Capture the cell that displays the provided text and extract its (X, Y) central coordinate. 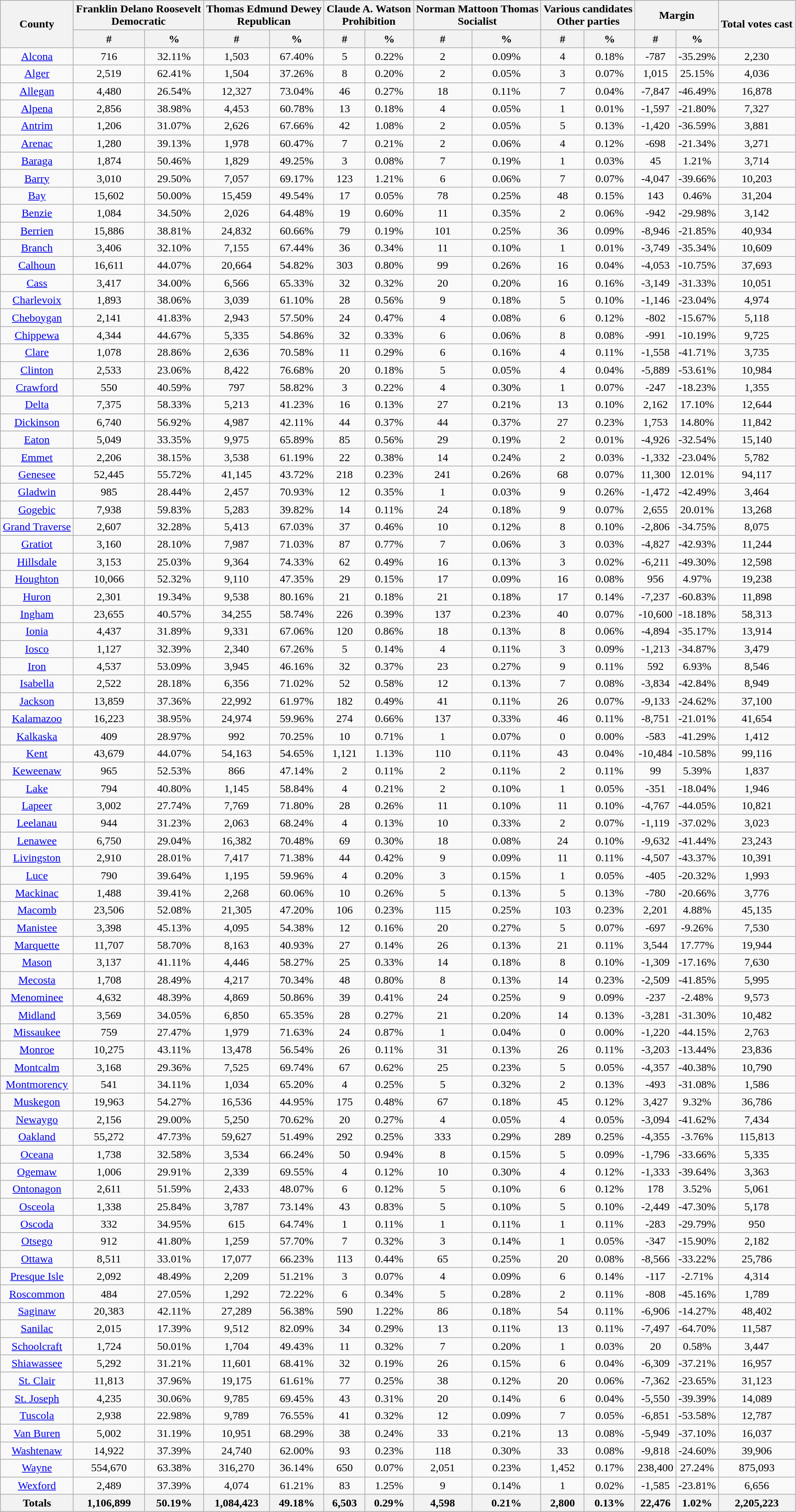
51.59% (174, 1189)
-5,889 (655, 370)
992 (237, 736)
-247 (655, 387)
31.23% (174, 823)
41,654 (757, 718)
Shiawassee (37, 1364)
2,626 (237, 126)
1,206 (109, 126)
48.07% (297, 1189)
50.01% (174, 1346)
Margin (677, 16)
-5,550 (655, 1398)
Franklin Delano RooseveltDemocratic (138, 16)
23,243 (757, 841)
Kalamazoo (37, 718)
6,566 (237, 283)
3,002 (109, 806)
-3,834 (655, 684)
Van Buren (37, 1433)
-35.29% (698, 56)
38.95% (174, 718)
Lapeer (37, 806)
37.26% (297, 74)
45.13% (174, 928)
5,782 (757, 457)
9,512 (237, 1328)
2,141 (109, 318)
5,213 (237, 405)
10,790 (757, 1067)
11,601 (237, 1364)
1.22% (389, 1311)
76.55% (297, 1416)
-10,600 (655, 614)
3,153 (109, 562)
67.03% (297, 527)
40 (563, 614)
59,627 (237, 1137)
-1,585 (655, 1485)
17.77% (698, 945)
65.20% (297, 1085)
Delta (37, 405)
3,464 (757, 492)
-3,094 (655, 1120)
11,244 (757, 544)
3,417 (109, 283)
87 (344, 544)
70.34% (297, 980)
5,061 (757, 1189)
44.95% (297, 1102)
3,735 (757, 353)
1,452 (563, 1468)
-42.84% (698, 684)
43.11% (174, 1050)
15,602 (109, 196)
-17.16% (698, 963)
1,586 (757, 1085)
0.44% (389, 1259)
9,110 (237, 579)
2,533 (109, 370)
Muskegon (37, 1102)
3,010 (109, 178)
3,160 (109, 544)
Montcalm (37, 1067)
10,821 (757, 806)
-9,632 (655, 841)
0.66% (389, 718)
1,789 (757, 1294)
-46.49% (698, 91)
17,077 (237, 1259)
7,327 (757, 109)
2,800 (563, 1503)
2,092 (109, 1276)
2,611 (109, 1189)
12,598 (757, 562)
2,230 (757, 56)
1,993 (757, 876)
24,832 (237, 230)
16,611 (109, 266)
-1,597 (655, 109)
52.08% (174, 910)
52,445 (109, 474)
1,893 (109, 300)
-942 (655, 213)
2,201 (655, 910)
9,331 (237, 631)
76.68% (297, 370)
759 (109, 1032)
5,049 (109, 440)
27.74% (174, 806)
40.93% (297, 945)
70.62% (297, 1120)
-42.93% (698, 544)
Arenac (37, 143)
39,906 (757, 1451)
99,116 (757, 753)
37.36% (174, 701)
Wexford (37, 1485)
9,538 (237, 597)
Osceola (37, 1207)
71.63% (297, 1032)
-41.62% (698, 1120)
1,078 (109, 353)
62 (344, 562)
Kalkaska (37, 736)
0.47% (389, 318)
Total votes cast (757, 24)
875,093 (757, 1468)
Clare (37, 353)
68.29% (297, 1433)
-31.30% (698, 1015)
49.18% (297, 1503)
Presque Isle (37, 1276)
-18.18% (698, 614)
34 (344, 1328)
1,292 (237, 1294)
28.01% (174, 858)
40.57% (174, 614)
3,427 (655, 1102)
-37.21% (698, 1364)
40,934 (757, 230)
4,869 (237, 997)
32.10% (174, 248)
4,987 (237, 422)
-1,332 (655, 457)
Alger (37, 74)
Allegan (37, 91)
49.43% (297, 1346)
Oscoda (37, 1224)
56.92% (174, 422)
1.02% (698, 1503)
25.84% (174, 1207)
10,275 (109, 1050)
63.38% (174, 1468)
7,057 (237, 178)
15,886 (109, 230)
Norman Mattoon ThomasSocialist (477, 16)
-41.29% (698, 736)
3,447 (757, 1346)
32.28% (174, 527)
0.71% (389, 736)
-7,847 (655, 91)
5,283 (237, 510)
3,142 (757, 213)
56.54% (297, 1050)
16,536 (237, 1102)
37,100 (757, 701)
4,537 (109, 666)
19 (344, 213)
10,391 (757, 858)
5,118 (757, 318)
-14.27% (698, 1311)
93 (344, 1451)
-4,926 (655, 440)
28.49% (174, 980)
24,740 (237, 1451)
36.14% (297, 1468)
67.40% (297, 56)
71.80% (297, 806)
1,084,423 (237, 1503)
22,992 (237, 701)
32.11% (174, 56)
13,478 (237, 1050)
-9,818 (655, 1451)
54.27% (174, 1102)
-9.26% (698, 928)
-42.49% (698, 492)
58.84% (297, 788)
Ontonagon (37, 1189)
4,632 (109, 997)
-44.05% (698, 806)
218 (344, 474)
3,787 (237, 1207)
2,340 (237, 649)
4,598 (443, 1503)
Sanilac (37, 1328)
-64.70% (698, 1328)
60.47% (297, 143)
2,489 (109, 1485)
409 (109, 736)
-4,894 (655, 631)
0.60% (389, 213)
1,127 (109, 649)
23,506 (109, 910)
-1,472 (655, 492)
38.06% (174, 300)
Iron (37, 666)
-29.79% (698, 1224)
274 (344, 718)
590 (344, 1311)
5,178 (757, 1207)
19,175 (237, 1381)
Mason (37, 963)
3,398 (109, 928)
Thomas Edmund DeweyRepublican (264, 16)
8,546 (757, 666)
292 (344, 1137)
-8,566 (655, 1259)
68.41% (297, 1364)
Antrim (37, 126)
16,878 (757, 91)
74.33% (297, 562)
24,974 (237, 718)
34.50% (174, 213)
1,504 (237, 74)
-2,806 (655, 527)
67.44% (297, 248)
38.98% (174, 109)
-1,213 (655, 649)
Ogemaw (37, 1172)
39 (344, 997)
-15.90% (698, 1241)
1.08% (389, 126)
69.55% (297, 1172)
9,573 (757, 997)
2,301 (109, 597)
Baraga (37, 161)
7,155 (237, 248)
554,670 (109, 1468)
Benzie (37, 213)
175 (344, 1102)
11,587 (757, 1328)
2,519 (109, 74)
2,205,223 (757, 1503)
Newaygo (37, 1120)
0.41% (389, 997)
4,453 (237, 109)
27.05% (174, 1294)
61.97% (297, 701)
-37.02% (698, 823)
-40.38% (698, 1067)
11,300 (655, 474)
54,163 (237, 753)
5.39% (698, 771)
26.54% (174, 91)
13,914 (757, 631)
69.17% (297, 178)
St. Joseph (37, 1398)
-2.71% (698, 1276)
103 (563, 910)
31.07% (174, 126)
6,740 (109, 422)
1,724 (109, 1346)
47.14% (297, 771)
-3,281 (655, 1015)
113 (344, 1259)
65.33% (297, 283)
41.83% (174, 318)
69.45% (297, 1398)
-7,237 (655, 597)
12,644 (757, 405)
101 (443, 230)
2,938 (109, 1416)
22,476 (655, 1503)
46.16% (297, 666)
71.02% (297, 684)
20,383 (109, 1311)
Totals (37, 1503)
5,292 (109, 1364)
73.14% (297, 1207)
47.73% (174, 1137)
Keweenaw (37, 771)
Saginaw (37, 1311)
241 (443, 474)
52 (344, 684)
0.17% (610, 1468)
-41.71% (698, 353)
2,026 (237, 213)
17.39% (174, 1328)
58.74% (297, 614)
0.94% (389, 1154)
2,051 (443, 1468)
3,406 (109, 248)
39.82% (297, 510)
8,075 (757, 527)
1.13% (389, 753)
68 (563, 474)
-32.54% (698, 440)
-8,946 (655, 230)
10,066 (109, 579)
69.74% (297, 1067)
59.83% (174, 510)
-23.65% (698, 1381)
34.95% (174, 1224)
Dickinson (37, 422)
61.61% (297, 1381)
70.25% (297, 736)
-1,796 (655, 1154)
10,482 (757, 1015)
6.93% (698, 666)
70.93% (297, 492)
31 (443, 1050)
70.58% (297, 353)
32.39% (174, 649)
Oakland (37, 1137)
19.34% (174, 597)
-1,420 (655, 126)
48.39% (174, 997)
1,946 (757, 788)
1.25% (389, 1485)
-39.66% (698, 178)
47.20% (297, 910)
27.24% (698, 1468)
-351 (655, 788)
61.19% (297, 457)
41,145 (237, 474)
6,750 (109, 841)
7,938 (109, 510)
27.47% (174, 1032)
-1,146 (655, 300)
-20.66% (698, 893)
40.80% (174, 788)
1,145 (237, 788)
Leelanau (37, 823)
10,203 (757, 178)
54.82% (297, 266)
23,836 (757, 1050)
-6,906 (655, 1311)
85 (344, 440)
Bay (37, 196)
3,534 (237, 1154)
2,209 (237, 1276)
592 (655, 666)
21,305 (237, 910)
58,313 (757, 614)
1,837 (757, 771)
51.21% (297, 1276)
34,255 (237, 614)
-808 (655, 1294)
-3,749 (655, 248)
3,137 (109, 963)
29.36% (174, 1067)
Alcona (37, 56)
-8,751 (655, 718)
Branch (37, 248)
-6,851 (655, 1416)
238,400 (655, 1468)
28.97% (174, 736)
22.98% (174, 1416)
-2,449 (655, 1207)
62.00% (297, 1451)
31,204 (757, 196)
944 (109, 823)
70.48% (297, 841)
Roscommon (37, 1294)
-29.98% (698, 213)
-6,211 (655, 562)
0.39% (389, 614)
73.04% (297, 91)
41.11% (174, 963)
-3,149 (655, 283)
-117 (655, 1276)
12,787 (757, 1416)
7,525 (237, 1067)
1,503 (237, 56)
Monroe (37, 1050)
-10.58% (698, 753)
23.06% (174, 370)
68.24% (297, 823)
-15.67% (698, 318)
7,987 (237, 544)
289 (563, 1137)
797 (237, 387)
27,289 (237, 1311)
16,037 (757, 1433)
41.80% (174, 1241)
48.49% (174, 1276)
0.31% (389, 1398)
33.35% (174, 440)
34.11% (174, 1085)
39.13% (174, 143)
-53.58% (698, 1416)
Iosco (37, 649)
-33.22% (698, 1259)
-991 (655, 335)
-10,484 (655, 753)
9,785 (237, 1398)
8,422 (237, 370)
-31.08% (698, 1085)
4.88% (698, 910)
St. Clair (37, 1381)
4,344 (109, 335)
541 (109, 1085)
3,538 (237, 457)
-780 (655, 893)
Barry (37, 178)
-4,827 (655, 544)
Mecosta (37, 980)
23 (443, 666)
31.21% (174, 1364)
4,036 (757, 74)
6,850 (237, 1015)
8,163 (237, 945)
-4,355 (655, 1137)
Emmet (37, 457)
Otsego (37, 1241)
9,975 (237, 440)
1,355 (757, 387)
794 (109, 788)
20,664 (237, 266)
115 (443, 910)
56.38% (297, 1311)
2,607 (109, 527)
29.04% (174, 841)
950 (757, 1224)
-24.60% (698, 1451)
50.00% (174, 196)
15,140 (757, 440)
790 (109, 876)
60.66% (297, 230)
8,949 (757, 684)
-698 (655, 143)
-7,362 (655, 1381)
4,314 (757, 1276)
1,338 (109, 1207)
-5,949 (655, 1433)
22 (344, 457)
45,135 (757, 910)
2,182 (757, 1241)
1,978 (237, 143)
47.35% (297, 579)
4,437 (109, 631)
-34.87% (698, 649)
1,738 (109, 1154)
10,051 (757, 283)
956 (655, 579)
-2,509 (655, 980)
Genesee (37, 474)
-39.64% (698, 1172)
1,708 (109, 980)
65.35% (297, 1015)
19,963 (109, 1102)
54.38% (297, 928)
72.22% (297, 1294)
86 (443, 1311)
Schoolcraft (37, 1346)
32.58% (174, 1154)
-21.80% (698, 109)
Manistee (37, 928)
28.18% (174, 684)
Claude A. WatsonProhibition (369, 16)
Luce (37, 876)
60.78% (297, 109)
-24.62% (698, 701)
Gratiot (37, 544)
4,446 (237, 963)
54.65% (297, 753)
2,268 (237, 893)
13,268 (757, 510)
316,270 (237, 1468)
Lake (37, 788)
7,417 (237, 858)
0.28% (506, 1294)
58.70% (174, 945)
333 (443, 1137)
52.32% (174, 579)
Missaukee (37, 1032)
6,356 (237, 684)
-35.17% (698, 631)
2,522 (109, 684)
-1,558 (655, 353)
28.86% (174, 353)
-20.32% (698, 876)
16,382 (237, 841)
71.03% (297, 544)
-18.23% (698, 387)
965 (109, 771)
Marquette (37, 945)
-49.30% (698, 562)
-13.44% (698, 1050)
37.96% (174, 1381)
1,874 (109, 161)
11,898 (757, 597)
1,006 (109, 1172)
Hillsdale (37, 562)
615 (237, 1224)
14,922 (109, 1451)
-4,767 (655, 806)
-1,220 (655, 1032)
-493 (655, 1085)
110 (443, 753)
-802 (655, 318)
Oceana (37, 1154)
48,402 (757, 1311)
Crawford (37, 387)
1,195 (237, 876)
Cass (37, 283)
-33.66% (698, 1154)
51.49% (297, 1137)
1,106,899 (109, 1503)
115,813 (757, 1137)
Mackinac (37, 893)
4,095 (237, 928)
71.38% (297, 858)
57.70% (297, 1241)
Cheboygan (37, 318)
2,433 (237, 1189)
-41.85% (698, 980)
11,707 (109, 945)
69 (344, 841)
-41.44% (698, 841)
1,704 (237, 1346)
34.00% (174, 283)
Washtenaw (37, 1451)
52.53% (174, 771)
1,259 (237, 1241)
4,480 (109, 91)
61.21% (297, 1485)
29.91% (174, 1172)
4.97% (698, 579)
14,089 (757, 1398)
5,995 (757, 980)
2,156 (109, 1120)
Midland (37, 1015)
42 (344, 126)
3,023 (757, 823)
29.00% (174, 1120)
3,363 (757, 1172)
4,217 (237, 980)
50 (344, 1154)
2,943 (237, 318)
-21.85% (698, 230)
Jackson (37, 701)
2,910 (109, 858)
80.16% (297, 597)
0.86% (389, 631)
7,375 (109, 405)
550 (109, 387)
Lenawee (37, 841)
912 (109, 1241)
12,327 (237, 91)
2,636 (237, 353)
3,271 (757, 143)
40.59% (174, 387)
-34.75% (698, 527)
1,015 (655, 74)
4,235 (109, 1398)
Houghton (37, 579)
25,786 (757, 1259)
-7,497 (655, 1328)
2,763 (757, 1032)
23,655 (109, 614)
1,488 (109, 893)
2,457 (237, 492)
-6,309 (655, 1364)
-21.01% (698, 718)
Chippewa (37, 335)
54.86% (297, 335)
7,630 (757, 963)
-53.61% (698, 370)
Montmorency (37, 1085)
2,162 (655, 405)
-45.16% (698, 1294)
2,015 (109, 1328)
66.24% (297, 1154)
-1,333 (655, 1172)
10,609 (757, 248)
3,945 (237, 666)
Menominee (37, 997)
Gogebic (37, 510)
0.87% (389, 1032)
Wayne (37, 1468)
0.77% (389, 544)
0.48% (389, 1102)
Various candidatesOther parties (588, 16)
143 (655, 196)
Kent (37, 753)
226 (344, 614)
39.64% (174, 876)
484 (109, 1294)
64.48% (297, 213)
0.62% (389, 1067)
12.01% (698, 474)
16,223 (109, 718)
9,789 (237, 1416)
3,881 (757, 126)
60.06% (297, 893)
Ingham (37, 614)
332 (109, 1224)
-787 (655, 56)
9,364 (237, 562)
1,034 (237, 1085)
55,272 (109, 1137)
-18.04% (698, 788)
61.10% (297, 300)
-3.76% (698, 1137)
19,238 (757, 579)
Huron (37, 597)
-47.30% (698, 1207)
4,974 (757, 300)
4,074 (237, 1485)
36,786 (757, 1102)
1,121 (344, 753)
Charlevoix (37, 300)
13,859 (109, 701)
-4,357 (655, 1067)
31.19% (174, 1433)
33.01% (174, 1259)
-39.39% (698, 1398)
67.06% (297, 631)
37,693 (757, 266)
2,063 (237, 823)
716 (109, 56)
1,084 (109, 213)
10,984 (757, 370)
55.72% (174, 474)
-10.19% (698, 335)
25.15% (698, 74)
118 (443, 1451)
-44.15% (698, 1032)
-35.34% (698, 248)
3,714 (757, 161)
Ottawa (37, 1259)
Clinton (37, 370)
Eaton (37, 440)
41.23% (297, 405)
-60.83% (698, 597)
53.09% (174, 666)
-1,119 (655, 823)
2,339 (237, 1172)
7,769 (237, 806)
39.41% (174, 893)
1,280 (109, 143)
-283 (655, 1224)
19,944 (757, 945)
82.09% (297, 1328)
Berrien (37, 230)
31.89% (174, 631)
44.67% (174, 335)
985 (109, 492)
49.25% (297, 161)
-9,133 (655, 701)
3,544 (655, 945)
Livingston (37, 858)
-2.48% (698, 997)
-3,203 (655, 1050)
1,753 (655, 422)
54 (563, 1311)
65.89% (297, 440)
Alpena (37, 109)
67.66% (297, 126)
2,655 (655, 510)
10,951 (237, 1433)
15,459 (237, 196)
30.06% (174, 1398)
8,511 (109, 1259)
-347 (655, 1241)
77 (344, 1381)
50.19% (174, 1503)
79 (344, 230)
2,206 (109, 457)
-697 (655, 928)
Calhoun (37, 266)
-4,047 (655, 178)
58.33% (174, 405)
9.32% (698, 1102)
50.86% (297, 997)
49.54% (297, 196)
182 (344, 701)
303 (344, 266)
3,168 (109, 1067)
25.03% (174, 562)
6,656 (757, 1485)
1,829 (237, 161)
3,039 (237, 300)
28.44% (174, 492)
Macomb (37, 910)
28.10% (174, 544)
16,957 (757, 1364)
0.83% (389, 1207)
-23.81% (698, 1485)
-21.34% (698, 143)
29.50% (174, 178)
1,412 (757, 736)
-4,507 (655, 858)
58.27% (297, 963)
1,979 (237, 1032)
-31.33% (698, 283)
43.72% (297, 474)
178 (655, 1189)
31,123 (757, 1381)
38.15% (174, 457)
0.38% (389, 457)
62.41% (174, 74)
3,776 (757, 893)
67.26% (297, 649)
7,530 (757, 928)
Gladwin (37, 492)
3.52% (698, 1189)
11,813 (109, 1381)
106 (344, 910)
County (37, 24)
58.82% (297, 387)
650 (344, 1468)
Ionia (37, 631)
38.81% (174, 230)
34.05% (174, 1015)
3,569 (109, 1015)
Grand Traverse (37, 527)
866 (237, 771)
-37.10% (698, 1433)
5,413 (237, 527)
9,725 (757, 335)
5,250 (237, 1120)
120 (344, 631)
2,856 (109, 109)
43,679 (109, 753)
64.74% (297, 1224)
-583 (655, 736)
Isabella (37, 684)
-405 (655, 876)
17.10% (698, 405)
-10.75% (698, 266)
83 (344, 1485)
57.50% (297, 318)
0.42% (389, 858)
50.46% (174, 161)
66.23% (297, 1259)
123 (344, 178)
94,117 (757, 474)
14.80% (698, 422)
-4,053 (655, 266)
65 (443, 1259)
Tuscola (37, 1416)
6,503 (344, 1503)
5,002 (109, 1433)
11,842 (757, 422)
-237 (655, 997)
7,434 (757, 1120)
78 (443, 196)
-1,309 (655, 963)
3,479 (757, 649)
-43.37% (698, 858)
20.01% (698, 510)
37 (344, 527)
-36.59% (698, 126)
